Output the (X, Y) coordinate of the center of the cell containing the given text.  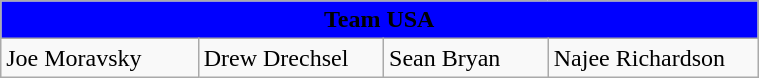
Joe Moravsky (100, 58)
Drew Drechsel (290, 58)
Sean Bryan (466, 58)
Team USA (380, 20)
Najee Richardson (652, 58)
